From the cell containing the given text, extract its center point as [X, Y] coordinate. 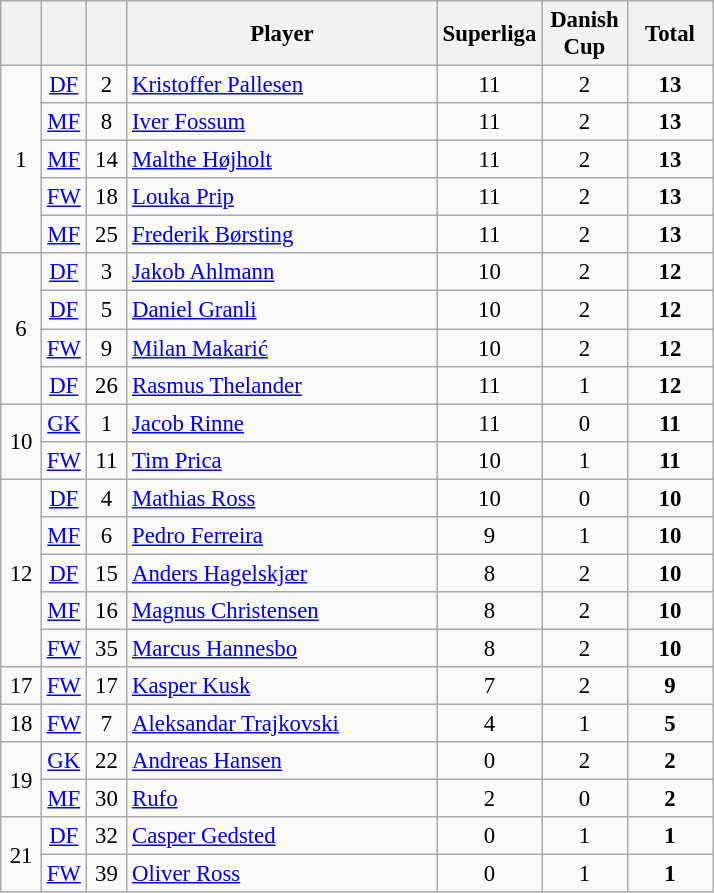
Aleksandar Trajkovski [282, 724]
Jakob Ahlmann [282, 273]
Andreas Hansen [282, 761]
Iver Fossum [282, 122]
25 [106, 235]
16 [106, 611]
3 [106, 273]
26 [106, 385]
Malthe Højholt [282, 160]
Casper Gedsted [282, 836]
Tim Prica [282, 460]
Oliver Ross [282, 874]
Pedro Ferreira [282, 536]
Superliga [489, 34]
22 [106, 761]
32 [106, 836]
15 [106, 573]
Magnus Christensen [282, 611]
Frederik Børsting [282, 235]
Jacob Rinne [282, 423]
Louka Prip [282, 197]
14 [106, 160]
Kristoffer Pallesen [282, 85]
Milan Makarić [282, 348]
Rufo [282, 799]
Mathias Ross [282, 498]
Kasper Kusk [282, 686]
19 [22, 780]
21 [22, 854]
Rasmus Thelander [282, 385]
Total [670, 34]
Daniel Granli [282, 310]
35 [106, 648]
Marcus Hannesbo [282, 648]
39 [106, 874]
Danish Cup [585, 34]
Player [282, 34]
30 [106, 799]
Anders Hagelskjær [282, 573]
